Pinpoint the cell where the given text exists, returning its [x, y] midpoint coordinate. 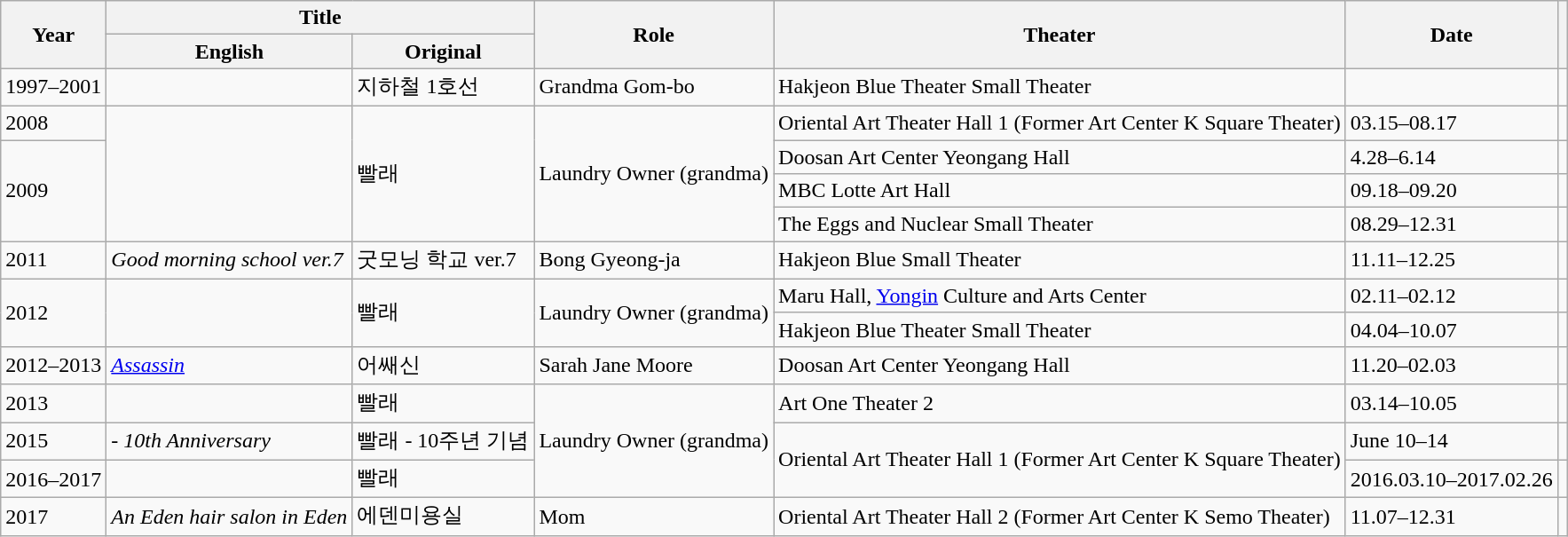
09.18–09.20 [1452, 191]
03.14–10.05 [1452, 403]
1997–2001 [53, 87]
2012 [53, 312]
굿모닝 학교 ver.7 [444, 261]
2016–2017 [53, 479]
Mom [654, 517]
MBC Lotte Art Hall [1060, 191]
2013 [53, 403]
2009 [53, 191]
2011 [53, 261]
English [229, 51]
Bong Gyeong-ja [654, 261]
Hakjeon Blue Small Theater [1060, 261]
2008 [53, 122]
04.04–10.07 [1452, 329]
Good morning school ver.7 [229, 261]
11.07–12.31 [1452, 517]
2012–2013 [53, 366]
Grandma Gom-bo [654, 87]
02.11–02.12 [1452, 296]
Assassin [229, 366]
11.11–12.25 [1452, 261]
Year [53, 35]
어쌔신 [444, 366]
2015 [53, 442]
An Eden hair salon in Eden [229, 517]
Date [1452, 35]
Title [320, 18]
Sarah Jane Moore [654, 366]
2016.03.10–2017.02.26 [1452, 479]
Art One Theater 2 [1060, 403]
The Eggs and Nuclear Small Theater [1060, 225]
11.20–02.03 [1452, 366]
Oriental Art Theater Hall 2 (Former Art Center K Semo Theater) [1060, 517]
2017 [53, 517]
June 10–14 [1452, 442]
03.15–08.17 [1452, 122]
빨래 - 10주년 기념 [444, 442]
지하철 1호선 [444, 87]
4.28–6.14 [1452, 157]
Maru Hall, Yongin Culture and Arts Center [1060, 296]
Theater [1060, 35]
Role [654, 35]
08.29–12.31 [1452, 225]
- 10th Anniversary [229, 442]
에덴미용실 [444, 517]
Original [444, 51]
